Detect which cell encompasses the target text, then output its [x, y] center coordinate. 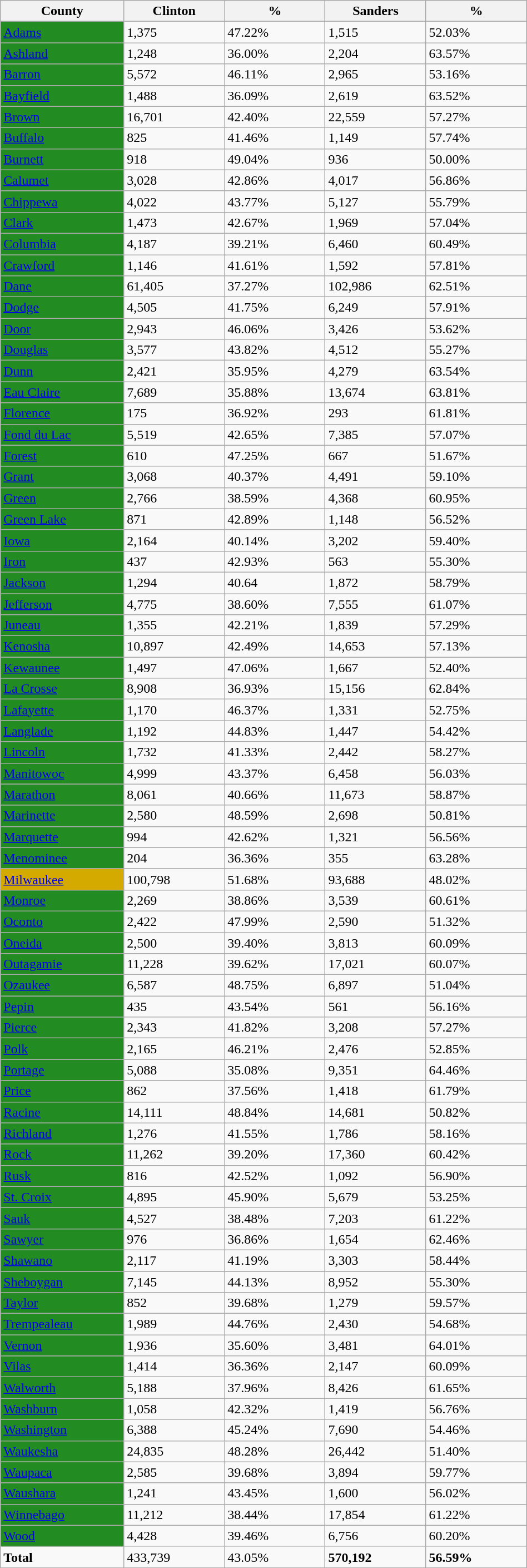
6,460 [376, 244]
43.05% [275, 1557]
47.06% [275, 668]
561 [376, 1007]
2,590 [376, 921]
Oconto [62, 921]
61.65% [476, 1388]
Florence [62, 413]
3,894 [376, 1472]
43.45% [275, 1493]
Polk [62, 1049]
44.76% [275, 1324]
51.04% [476, 985]
38.60% [275, 604]
56.56% [476, 837]
51.68% [275, 879]
42.52% [275, 1176]
5,127 [376, 201]
Shawano [62, 1260]
1,276 [175, 1133]
59.77% [476, 1472]
1,654 [376, 1239]
54.46% [476, 1430]
36.86% [275, 1239]
56.03% [476, 773]
Kewaunee [62, 668]
57.07% [476, 435]
37.27% [275, 287]
49.04% [275, 159]
57.91% [476, 308]
42.65% [275, 435]
43.54% [275, 1007]
64.46% [476, 1070]
Bayfield [62, 96]
7,690 [376, 1430]
1,473 [175, 223]
46.37% [275, 710]
3,028 [175, 180]
62.84% [476, 689]
35.88% [275, 392]
1,321 [376, 837]
825 [175, 138]
2,476 [376, 1049]
2,117 [175, 1260]
Jefferson [62, 604]
6,587 [175, 985]
17,360 [376, 1155]
1,515 [376, 32]
6,897 [376, 985]
46.21% [275, 1049]
53.16% [476, 75]
38.86% [275, 900]
3,577 [175, 350]
6,458 [376, 773]
11,228 [175, 964]
60.49% [476, 244]
44.83% [275, 731]
Brown [62, 117]
36.00% [275, 53]
11,212 [175, 1515]
Door [62, 329]
1,592 [376, 265]
Crawford [62, 265]
10,897 [175, 647]
5,572 [175, 75]
4,491 [376, 477]
Marquette [62, 837]
2,147 [376, 1367]
Sheboygan [62, 1281]
6,388 [175, 1430]
48.02% [476, 879]
24,835 [175, 1451]
7,145 [175, 1281]
1,170 [175, 710]
Adams [62, 32]
5,519 [175, 435]
1,375 [175, 32]
Dodge [62, 308]
Forest [62, 456]
1,488 [175, 96]
4,187 [175, 244]
Jackson [62, 583]
37.56% [275, 1091]
39.20% [275, 1155]
58.79% [476, 583]
58.27% [476, 752]
14,681 [376, 1112]
1,355 [175, 625]
204 [175, 858]
11,673 [376, 795]
4,428 [175, 1536]
43.77% [275, 201]
Buffalo [62, 138]
Green [62, 498]
Iowa [62, 540]
15,156 [376, 689]
39.62% [275, 964]
56.02% [476, 1493]
36.93% [275, 689]
St. Croix [62, 1197]
40.37% [275, 477]
2,165 [175, 1049]
100,798 [175, 879]
Washburn [62, 1409]
17,854 [376, 1515]
56.52% [476, 519]
Marinette [62, 816]
5,188 [175, 1388]
2,500 [175, 943]
Sauk [62, 1218]
57.29% [476, 625]
4,775 [175, 604]
Columbia [62, 244]
53.62% [476, 329]
3,208 [376, 1028]
1,497 [175, 668]
Clark [62, 223]
994 [175, 837]
11,262 [175, 1155]
2,269 [175, 900]
41.61% [275, 265]
56.59% [476, 1557]
2,943 [175, 329]
1,667 [376, 668]
Waushara [62, 1493]
56.86% [476, 180]
41.33% [275, 752]
1,839 [376, 625]
58.44% [476, 1260]
976 [175, 1239]
51.32% [476, 921]
355 [376, 858]
42.93% [275, 561]
Rusk [62, 1176]
2,430 [376, 1324]
7,555 [376, 604]
1,418 [376, 1091]
2,965 [376, 75]
52.40% [476, 668]
51.67% [476, 456]
Price [62, 1091]
Douglas [62, 350]
63.81% [476, 392]
1,600 [376, 1493]
57.74% [476, 138]
Pepin [62, 1007]
47.99% [275, 921]
2,698 [376, 816]
936 [376, 159]
610 [175, 456]
58.16% [476, 1133]
Grant [62, 477]
51.40% [476, 1451]
61.07% [476, 604]
42.67% [275, 223]
63.52% [476, 96]
Taylor [62, 1303]
2,343 [175, 1028]
53.25% [476, 1197]
175 [175, 413]
Waukesha [62, 1451]
59.57% [476, 1303]
3,426 [376, 329]
38.59% [275, 498]
46.11% [275, 75]
42.62% [275, 837]
563 [376, 561]
Portage [62, 1070]
54.42% [476, 731]
41.75% [275, 308]
41.46% [275, 138]
46.06% [275, 329]
1,248 [175, 53]
48.75% [275, 985]
38.48% [275, 1218]
4,527 [175, 1218]
Outagamie [62, 964]
16,701 [175, 117]
2,421 [175, 371]
62.51% [476, 287]
48.59% [275, 816]
667 [376, 456]
47.22% [275, 32]
42.89% [275, 519]
1,146 [175, 265]
58.87% [476, 795]
7,385 [376, 435]
3,202 [376, 540]
2,580 [175, 816]
1,419 [376, 1409]
102,986 [376, 287]
4,999 [175, 773]
54.68% [476, 1324]
35.60% [275, 1345]
871 [175, 519]
40.14% [275, 540]
Calumet [62, 180]
Kenosha [62, 647]
52.03% [476, 32]
56.76% [476, 1409]
Juneau [62, 625]
Ozaukee [62, 985]
3,303 [376, 1260]
Total [62, 1557]
Trempealeau [62, 1324]
1,732 [175, 752]
47.25% [275, 456]
17,021 [376, 964]
Richland [62, 1133]
48.28% [275, 1451]
48.84% [275, 1112]
36.09% [275, 96]
5,679 [376, 1197]
55.79% [476, 201]
42.49% [275, 647]
918 [175, 159]
2,585 [175, 1472]
1,148 [376, 519]
6,249 [376, 308]
6,756 [376, 1536]
45.90% [275, 1197]
Barron [62, 75]
433,739 [175, 1557]
Fond du Lac [62, 435]
41.82% [275, 1028]
52.85% [476, 1049]
2,422 [175, 921]
13,674 [376, 392]
64.01% [476, 1345]
1,092 [376, 1176]
50.00% [476, 159]
60.07% [476, 964]
59.10% [476, 477]
Sanders [376, 11]
55.27% [476, 350]
37.96% [275, 1388]
Lafayette [62, 710]
1,192 [175, 731]
3,539 [376, 900]
43.82% [275, 350]
35.08% [275, 1070]
Clinton [175, 11]
1,969 [376, 223]
Vilas [62, 1367]
14,111 [175, 1112]
1,786 [376, 1133]
61.79% [476, 1091]
61,405 [175, 287]
3,068 [175, 477]
56.90% [476, 1176]
8,061 [175, 795]
1,936 [175, 1345]
Chippewa [62, 201]
61.81% [476, 413]
1,331 [376, 710]
50.82% [476, 1112]
1,149 [376, 138]
3,813 [376, 943]
57.04% [476, 223]
1,989 [175, 1324]
43.37% [275, 773]
Pierce [62, 1028]
63.57% [476, 53]
60.42% [476, 1155]
2,204 [376, 53]
816 [175, 1176]
Ashland [62, 53]
57.81% [476, 265]
4,505 [175, 308]
Walworth [62, 1388]
Dunn [62, 371]
60.61% [476, 900]
63.28% [476, 858]
Lincoln [62, 752]
1,058 [175, 1409]
14,653 [376, 647]
60.20% [476, 1536]
39.21% [275, 244]
4,279 [376, 371]
Marathon [62, 795]
Racine [62, 1112]
60.95% [476, 498]
7,203 [376, 1218]
Monroe [62, 900]
26,442 [376, 1451]
4,022 [175, 201]
1,294 [175, 583]
2,619 [376, 96]
1,414 [175, 1367]
41.19% [275, 1260]
40.66% [275, 795]
44.13% [275, 1281]
Wood [62, 1536]
Washington [62, 1430]
39.46% [275, 1536]
57.13% [476, 647]
7,689 [175, 392]
4,895 [175, 1197]
9,351 [376, 1070]
1,872 [376, 583]
County [62, 11]
2,164 [175, 540]
Menominee [62, 858]
862 [175, 1091]
Iron [62, 561]
Burnett [62, 159]
40.64 [275, 583]
Langlade [62, 731]
42.86% [275, 180]
42.40% [275, 117]
1,447 [376, 731]
Manitowoc [62, 773]
1,279 [376, 1303]
50.81% [476, 816]
42.32% [275, 1409]
56.16% [476, 1007]
63.54% [476, 371]
36.92% [275, 413]
52.75% [476, 710]
35.95% [275, 371]
Rock [62, 1155]
45.24% [275, 1430]
62.46% [476, 1239]
93,688 [376, 879]
Green Lake [62, 519]
437 [175, 561]
8,952 [376, 1281]
2,766 [175, 498]
435 [175, 1007]
5,088 [175, 1070]
570,192 [376, 1557]
59.40% [476, 540]
Winnebago [62, 1515]
Dane [62, 287]
Oneida [62, 943]
293 [376, 413]
Vernon [62, 1345]
4,368 [376, 498]
39.40% [275, 943]
22,559 [376, 117]
Sawyer [62, 1239]
42.21% [275, 625]
4,512 [376, 350]
Waupaca [62, 1472]
2,442 [376, 752]
41.55% [275, 1133]
4,017 [376, 180]
1,241 [175, 1493]
38.44% [275, 1515]
3,481 [376, 1345]
La Crosse [62, 689]
Eau Claire [62, 392]
8,426 [376, 1388]
Milwaukee [62, 879]
852 [175, 1303]
8,908 [175, 689]
